Output the [x, y] coordinate of the center of the cell containing the given text.  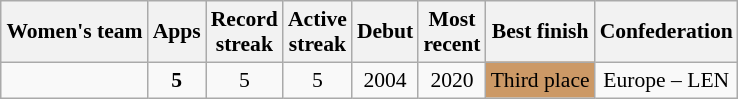
2020 [452, 80]
Confederation [666, 32]
Europe – LEN [666, 80]
Debut [386, 32]
Activestreak [318, 32]
Recordstreak [244, 32]
Mostrecent [452, 32]
2004 [386, 80]
Women's team [74, 32]
Third place [540, 80]
Best finish [540, 32]
Apps [177, 32]
